Detect which cell encompasses the target text, then output its (X, Y) center coordinate. 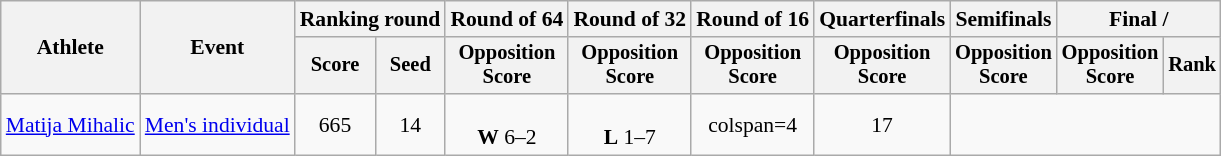
Final / (1139, 19)
Ranking round (370, 19)
Round of 32 (630, 19)
Men's individual (218, 124)
Round of 64 (506, 19)
14 (410, 124)
Rank (1192, 66)
Athlete (70, 48)
Event (218, 48)
Matija Mihalic (70, 124)
colspan=4 (752, 124)
W 6–2 (506, 124)
Quarterfinals (882, 19)
Score (336, 66)
17 (882, 124)
L 1–7 (630, 124)
665 (336, 124)
Round of 16 (752, 19)
Semifinals (1004, 19)
Seed (410, 66)
